From the cell containing the given text, extract its center point as [x, y] coordinate. 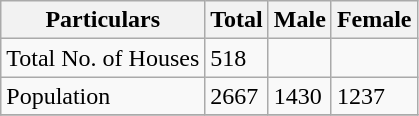
Male [300, 20]
518 [237, 58]
Particulars [103, 20]
1237 [374, 96]
Female [374, 20]
Population [103, 96]
1430 [300, 96]
Total [237, 20]
2667 [237, 96]
Total No. of Houses [103, 58]
